Find where the given text appears and provide that cell's center as [x, y] coordinate. 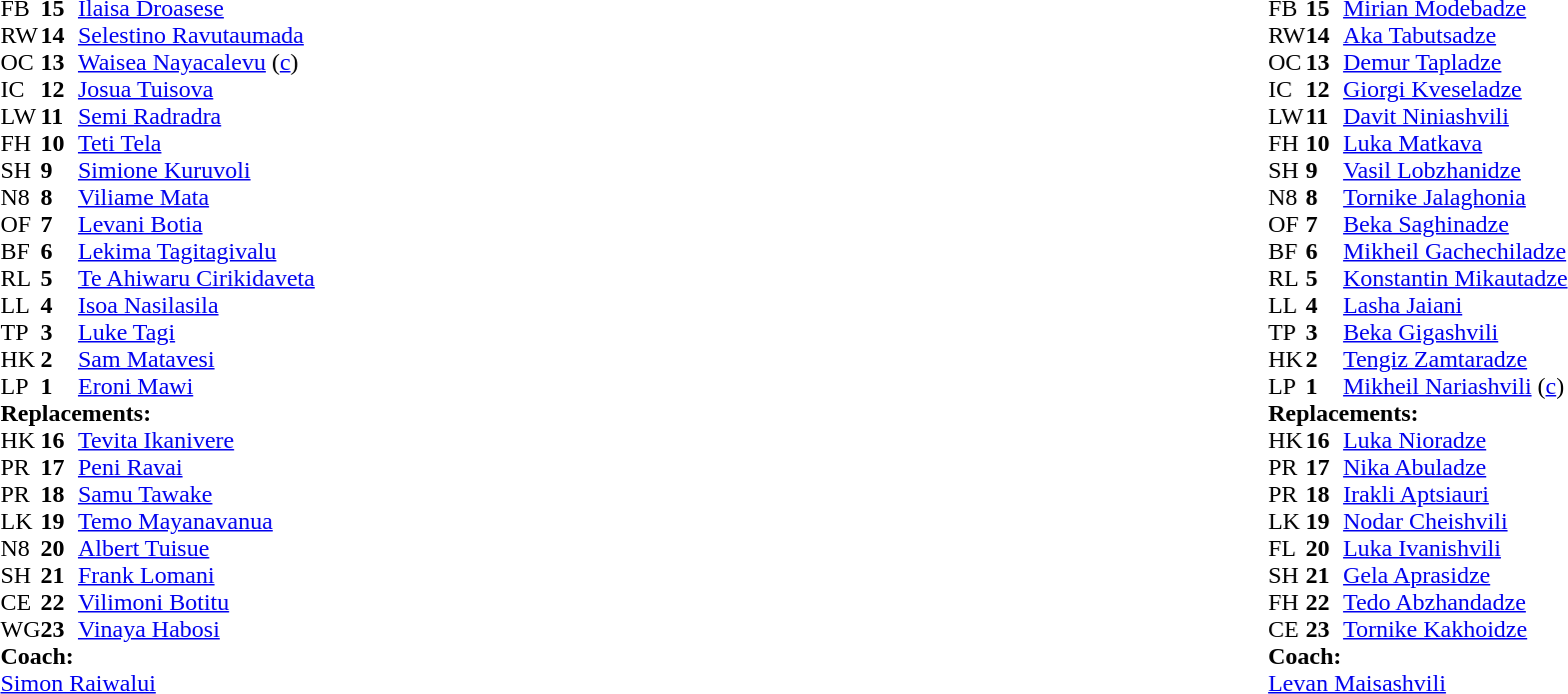
Luka Nioradze [1455, 440]
Sam Matavesi [196, 360]
Isoa Nasilasila [196, 306]
Vasil Lobzhanidze [1455, 170]
FL [1287, 548]
Demur Tapladze [1455, 62]
Josua Tuisova [196, 90]
Samu Tawake [196, 494]
Beka Saghinadze [1455, 224]
Tedo Abzhandadze [1455, 602]
Lekima Tagitagivalu [196, 252]
Levani Botia [196, 224]
Vilimoni Botitu [196, 602]
Simione Kuruvoli [196, 170]
Eroni Mawi [196, 386]
Nodar Cheishvili [1455, 522]
Tengiz Zamtaradze [1455, 360]
Frank Lomani [196, 576]
Temo Mayanavanua [196, 522]
Luke Tagi [196, 332]
Vinaya Habosi [196, 630]
Viliame Mata [196, 198]
Irakli Aptsiauri [1455, 494]
Luka Matkava [1455, 144]
Konstantin Mikautadze [1455, 278]
Mikheil Nariashvili (c) [1455, 386]
Beka Gigashvili [1455, 332]
Tornike Kakhoidze [1455, 630]
Albert Tuisue [196, 548]
Tornike Jalaghonia [1455, 198]
WG [20, 630]
Gela Aprasidze [1455, 576]
Semi Radradra [196, 116]
Luka Ivanishvili [1455, 548]
Giorgi Kveseladze [1455, 90]
Aka Tabutsadze [1455, 36]
Mikheil Gachechiladze [1455, 252]
Teti Tela [196, 144]
Lasha Jaiani [1455, 306]
Te Ahiwaru Cirikidaveta [196, 278]
Davit Niniashvili [1455, 116]
Nika Abuladze [1455, 468]
Waisea Nayacalevu (c) [196, 62]
Tevita Ikanivere [196, 440]
Selestino Ravutaumada [196, 36]
Peni Ravai [196, 468]
